Pinpoint the cell where the given text exists, returning its (X, Y) midpoint coordinate. 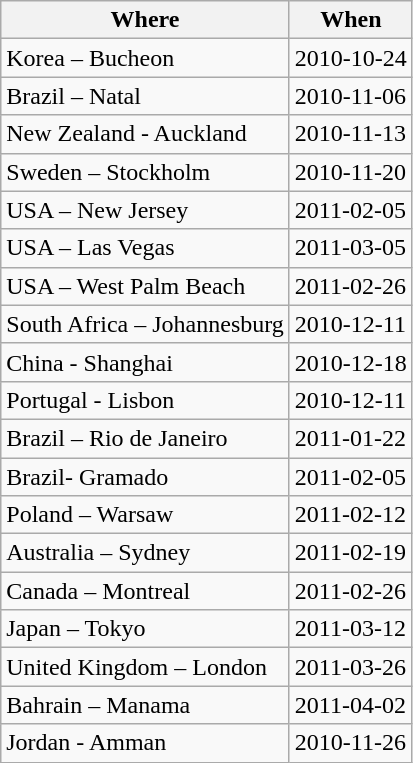
Brazil – Rio de Janeiro (146, 438)
2011-04-02 (350, 705)
USA – Las Vegas (146, 248)
United Kingdom – London (146, 667)
USA – West Palm Beach (146, 286)
2011-03-05 (350, 248)
2010-11-06 (350, 96)
USA – New Jersey (146, 210)
2011-02-19 (350, 553)
2010-11-13 (350, 134)
New Zealand - Auckland (146, 134)
2010-10-24 (350, 58)
China - Shanghai (146, 362)
Sweden – Stockholm (146, 172)
Where (146, 20)
2010-12-18 (350, 362)
2011-01-22 (350, 438)
Korea – Bucheon (146, 58)
2010-11-26 (350, 743)
2011-03-26 (350, 667)
2011-02-12 (350, 515)
2011-03-12 (350, 629)
Australia – Sydney (146, 553)
Bahrain – Manama (146, 705)
Brazil- Gramado (146, 477)
South Africa – Johannesburg (146, 324)
When (350, 20)
Canada – Montreal (146, 591)
Jordan - Amman (146, 743)
Brazil – Natal (146, 96)
Portugal - Lisbon (146, 400)
2010-11-20 (350, 172)
Poland – Warsaw (146, 515)
Japan – Tokyo (146, 629)
